Extract the (x, y) coordinate from the center of the cell holding the provided text.  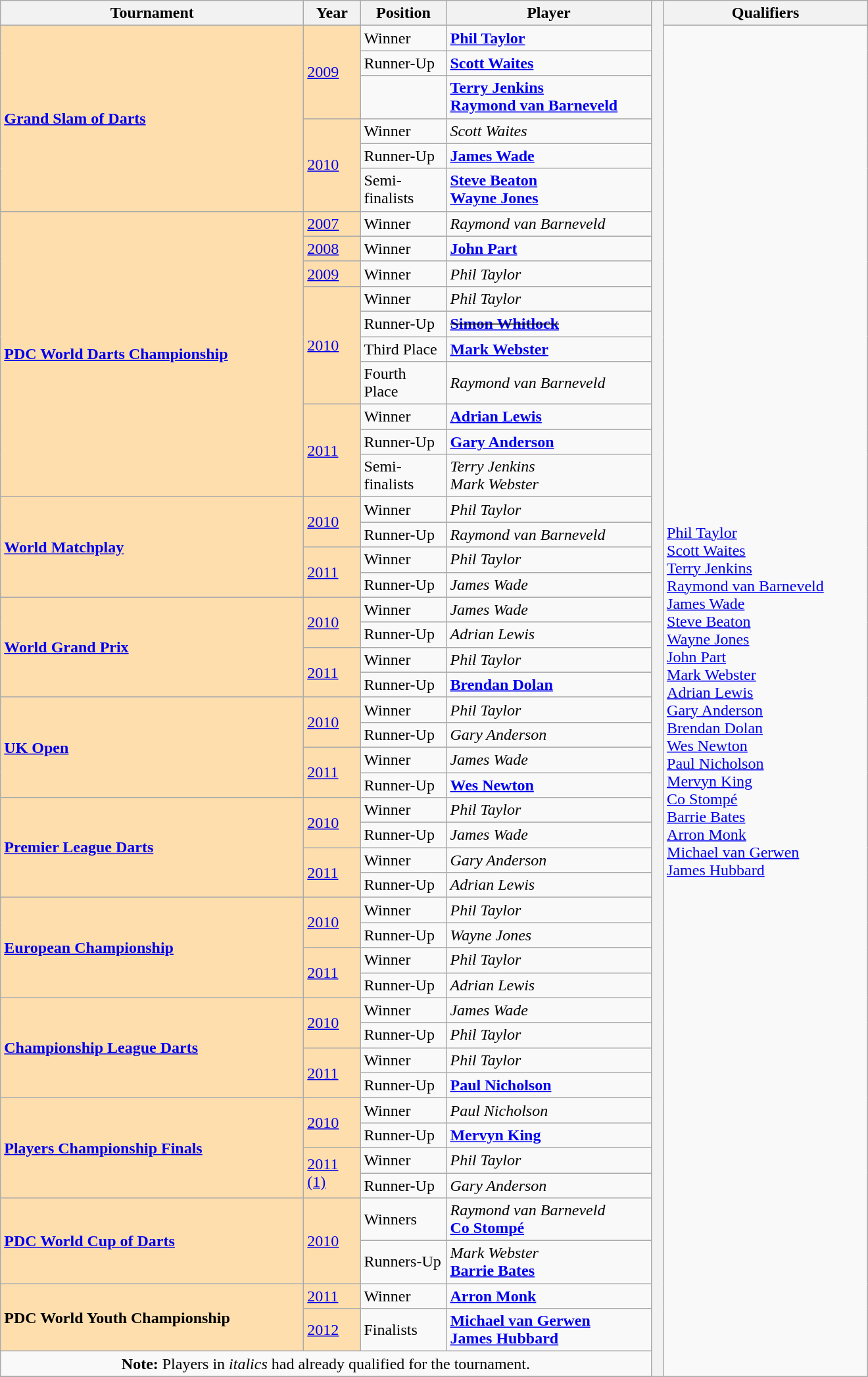
PDC World Youth Championship (153, 1318)
Year (332, 13)
Terry Jenkins Mark Webster (548, 476)
2008 (332, 249)
Mark Webster Barrie Bates (548, 1263)
Championship League Darts (153, 1048)
2011 (1) (332, 1172)
2007 (332, 224)
Michael van Gerwen James Hubbard (548, 1330)
World Matchplay (153, 547)
Mervyn King (548, 1135)
Player (548, 13)
Wes Newton (548, 785)
Mark Webster (548, 349)
Grand Slam of Darts (153, 118)
Premier League Darts (153, 848)
Winners (404, 1219)
Third Place (404, 349)
Qualifiers (765, 13)
Arron Monk (548, 1296)
UK Open (153, 747)
John Part (548, 249)
PDC World Cup of Darts (153, 1241)
Runners-Up (404, 1263)
Finalists (404, 1330)
World Grand Prix (153, 647)
Simon Whitlock (548, 324)
Players Championship Finals (153, 1147)
Tournament (153, 13)
PDC World Darts Championship (153, 354)
Brendan Dolan (548, 685)
European Championship (153, 948)
Terry Jenkins Raymond van Barneveld (548, 97)
Raymond van Barneveld Co Stompé (548, 1219)
Steve Beaton Wayne Jones (548, 189)
Note: Players in italics had already qualified for the tournament. (326, 1364)
Fourth Place (404, 383)
Position (404, 13)
Wayne Jones (548, 935)
2012 (332, 1330)
